Determine the (X, Y) coordinate at the center of the cell enclosing the given text.  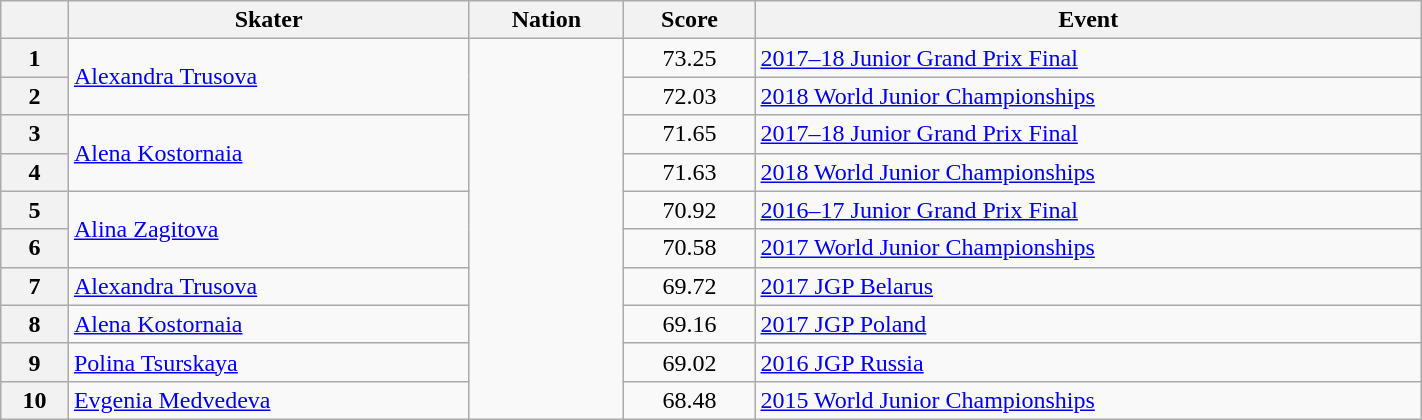
2017 World Junior Championships (1088, 248)
Event (1088, 20)
71.65 (690, 134)
9 (35, 362)
4 (35, 172)
2016–17 Junior Grand Prix Final (1088, 210)
72.03 (690, 96)
70.92 (690, 210)
10 (35, 400)
Score (690, 20)
2017 JGP Belarus (1088, 286)
Nation (546, 20)
1 (35, 58)
7 (35, 286)
2017 JGP Poland (1088, 324)
70.58 (690, 248)
69.16 (690, 324)
8 (35, 324)
6 (35, 248)
Polina Tsurskaya (268, 362)
Skater (268, 20)
69.02 (690, 362)
68.48 (690, 400)
5 (35, 210)
Evgenia Medvedeva (268, 400)
Alina Zagitova (268, 229)
2016 JGP Russia (1088, 362)
71.63 (690, 172)
2015 World Junior Championships (1088, 400)
73.25 (690, 58)
2 (35, 96)
3 (35, 134)
69.72 (690, 286)
